Pinpoint the cell where the given text exists, returning its [x, y] midpoint coordinate. 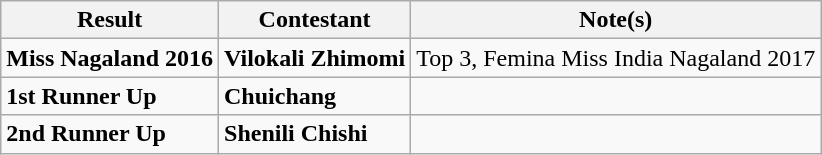
2nd Runner Up [110, 134]
Vilokali Zhimomi [315, 58]
Chuichang [315, 96]
1st Runner Up [110, 96]
Shenili Chishi [315, 134]
Top 3, Femina Miss India Nagaland 2017 [616, 58]
Note(s) [616, 20]
Contestant [315, 20]
Miss Nagaland 2016 [110, 58]
Result [110, 20]
